Output the [x, y] coordinate of the center of the cell containing the given text.  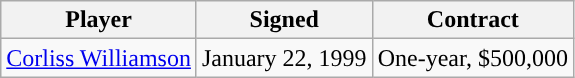
Player [99, 20]
January 22, 1999 [284, 58]
Signed [284, 20]
One-year, $500,000 [472, 58]
Corliss Williamson [99, 58]
Contract [472, 20]
